Detect which cell encompasses the target text, then output its (X, Y) center coordinate. 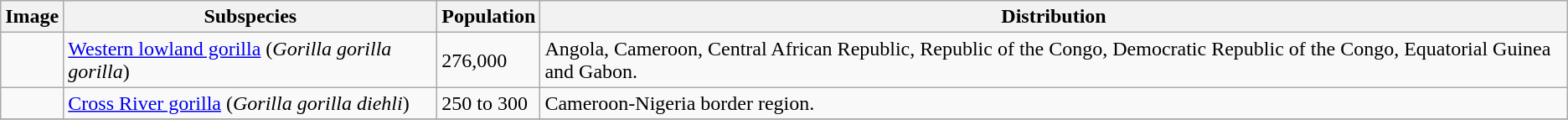
Cross River gorilla (Gorilla gorilla diehli) (250, 103)
Angola, Cameroon, Central African Republic, Republic of the Congo, Democratic Republic of the Congo, Equatorial Guinea and Gabon. (1054, 60)
Cameroon-Nigeria border region. (1054, 103)
Distribution (1054, 17)
Image (32, 17)
Population (489, 17)
250 to 300 (489, 103)
276,000 (489, 60)
Subspecies (250, 17)
Western lowland gorilla (Gorilla gorilla gorilla) (250, 60)
